Extract the [X, Y] coordinate from the center of the cell holding the provided text.  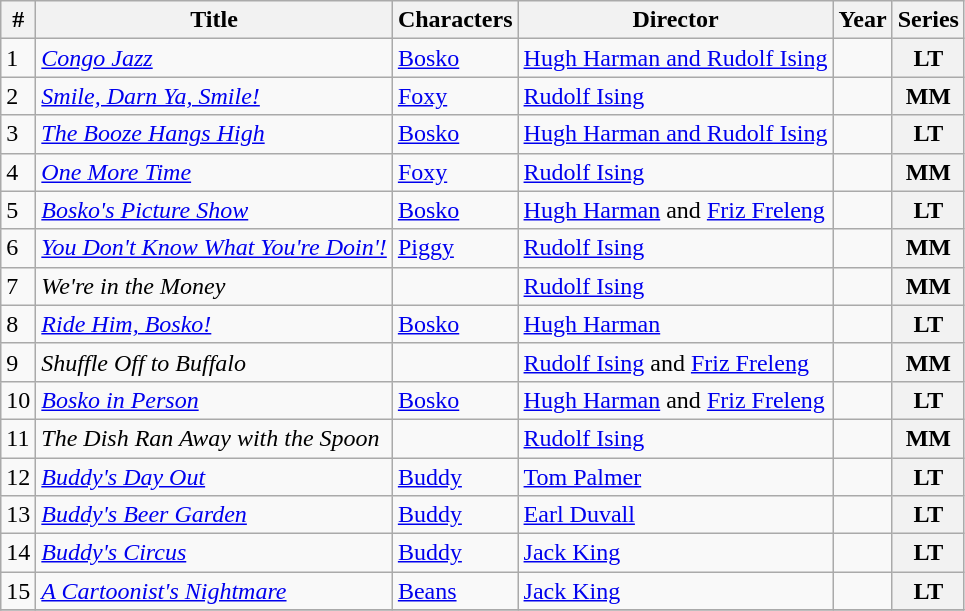
Shuffle Off to Buffalo [214, 362]
Congo Jazz [214, 58]
Tom Palmer [676, 477]
Buddy's Circus [214, 553]
Bosko in Person [214, 400]
5 [18, 210]
3 [18, 134]
The Booze Hangs High [214, 134]
Beans [455, 591]
11 [18, 438]
4 [18, 172]
Smile, Darn Ya, Smile! [214, 96]
15 [18, 591]
The Dish Ran Away with the Spoon [214, 438]
Characters [455, 20]
Series [928, 20]
14 [18, 553]
We're in the Money [214, 286]
12 [18, 477]
Year [862, 20]
Buddy's Day Out [214, 477]
One More Time [214, 172]
You Don't Know What You're Doin'! [214, 248]
10 [18, 400]
Title [214, 20]
Earl Duvall [676, 515]
Piggy [455, 248]
8 [18, 324]
Hugh Harman [676, 324]
13 [18, 515]
Buddy's Beer Garden [214, 515]
1 [18, 58]
7 [18, 286]
2 [18, 96]
# [18, 20]
A Cartoonist's Nightmare [214, 591]
Bosko's Picture Show [214, 210]
Director [676, 20]
9 [18, 362]
Ride Him, Bosko! [214, 324]
Rudolf Ising and Friz Freleng [676, 362]
6 [18, 248]
